Scan for the cell matching the given text and deliver its [X, Y] coordinate at center. 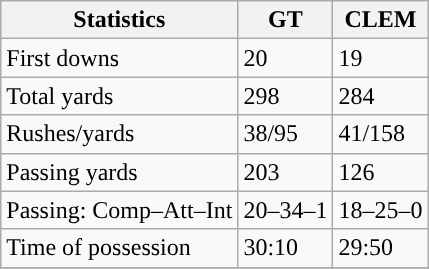
30:10 [286, 248]
38/95 [286, 134]
Passing: Comp–Att–Int [120, 210]
19 [380, 58]
18–25–0 [380, 210]
203 [286, 172]
298 [286, 96]
126 [380, 172]
20–34–1 [286, 210]
41/158 [380, 134]
284 [380, 96]
Statistics [120, 20]
Passing yards [120, 172]
Rushes/yards [120, 134]
First downs [120, 58]
GT [286, 20]
Total yards [120, 96]
29:50 [380, 248]
Time of possession [120, 248]
CLEM [380, 20]
20 [286, 58]
